Output the [x, y] coordinate of the center of the cell containing the given text.  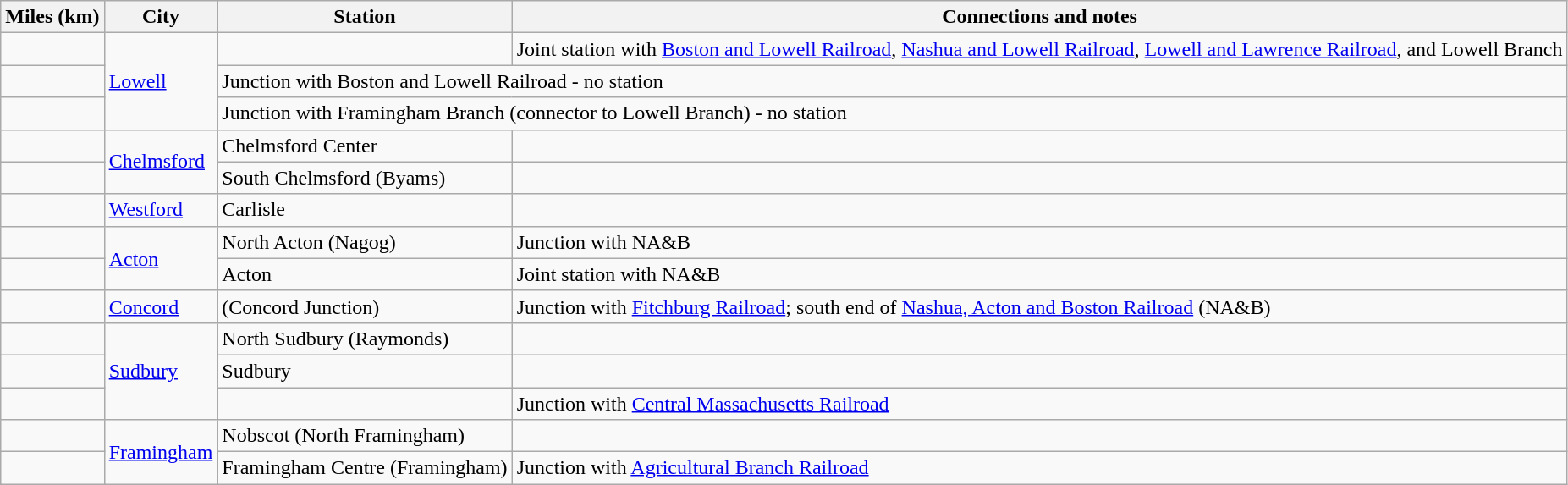
Joint station with NA&B [1039, 274]
Framingham [161, 452]
Westford [161, 210]
Junction with Central Massachusetts Railroad [1039, 404]
Connections and notes [1039, 17]
(Concord Junction) [365, 306]
Junction with Boston and Lowell Railroad - no station [892, 81]
Carlisle [365, 210]
City [161, 17]
Junction with Framingham Branch (connector to Lowell Branch) - no station [892, 113]
Junction with Fitchburg Railroad; south end of Nashua, Acton and Boston Railroad (NA&B) [1039, 306]
South Chelmsford (Byams) [365, 178]
Chelmsford [161, 162]
Junction with Agricultural Branch Railroad [1039, 468]
Miles (km) [52, 17]
Joint station with Boston and Lowell Railroad, Nashua and Lowell Railroad, Lowell and Lawrence Railroad, and Lowell Branch [1039, 49]
Framingham Centre (Framingham) [365, 468]
North Sudbury (Raymonds) [365, 339]
Chelmsford Center [365, 146]
North Acton (Nagog) [365, 242]
Concord [161, 306]
Station [365, 17]
Junction with NA&B [1039, 242]
Lowell [161, 81]
Nobscot (North Framingham) [365, 436]
